Detect which cell encompasses the target text, then output its [x, y] center coordinate. 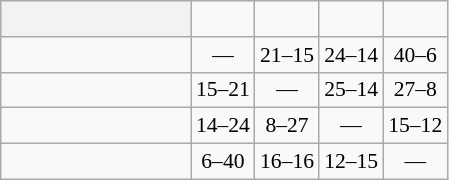
12–15 [351, 162]
15–12 [415, 126]
15–21 [223, 90]
25–14 [351, 90]
6–40 [223, 162]
24–14 [351, 55]
16–16 [287, 162]
21–15 [287, 55]
27–8 [415, 90]
8–27 [287, 126]
40–6 [415, 55]
14–24 [223, 126]
